Capture the cell that displays the provided text and extract its [X, Y] central coordinate. 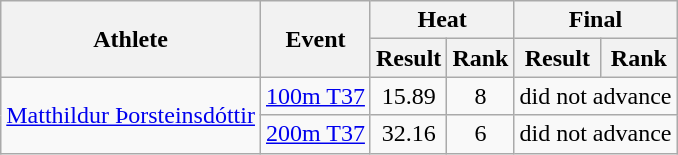
32.16 [408, 134]
15.89 [408, 96]
200m T37 [315, 134]
Athlete [131, 39]
8 [480, 96]
Final [596, 20]
Heat [442, 20]
Matthildur Þorsteinsdóttir [131, 115]
Event [315, 39]
100m T37 [315, 96]
6 [480, 134]
